Search for the cell housing the specified text and yield its (X, Y) center coordinate. 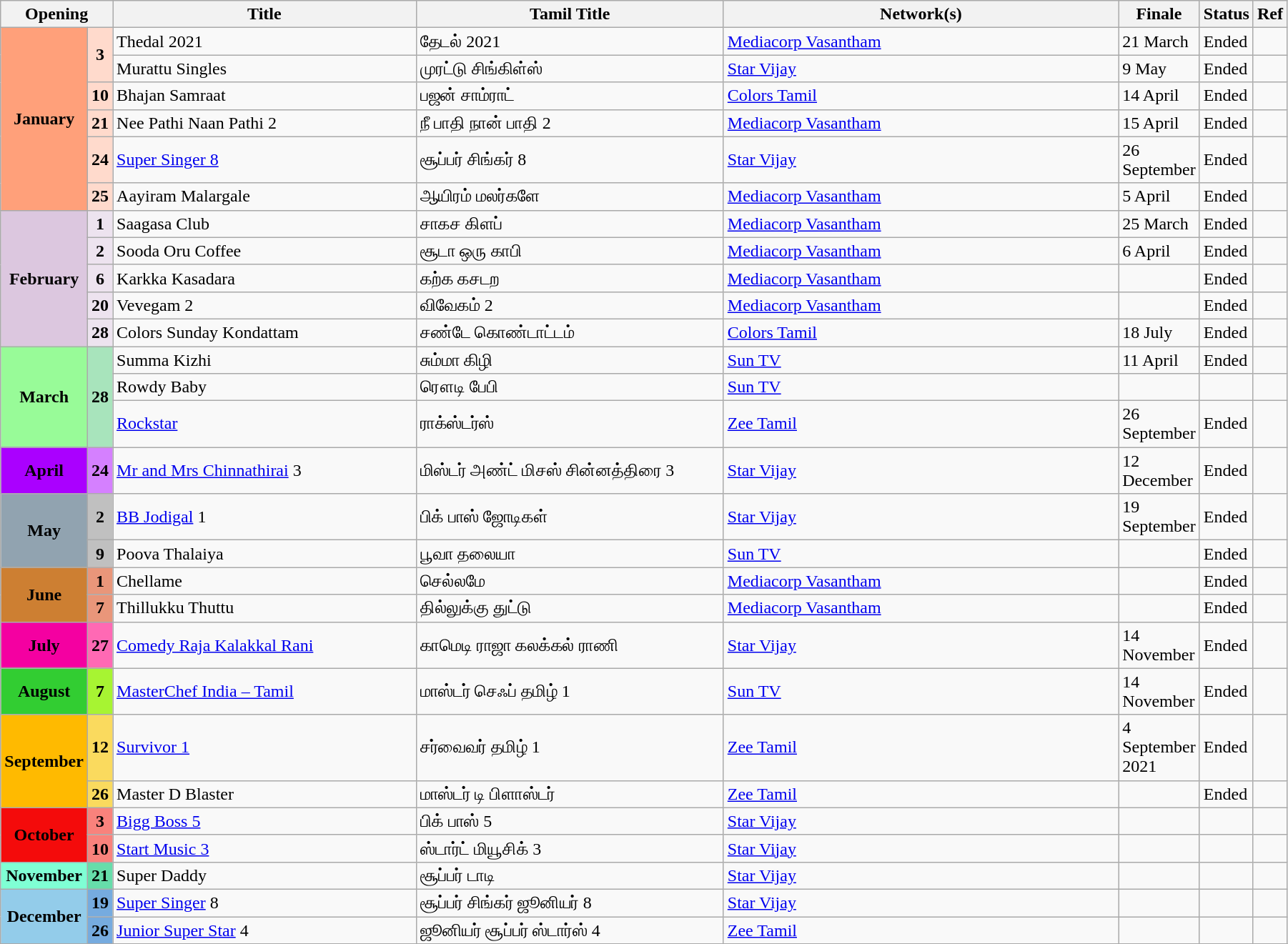
Finale (1159, 14)
April (44, 470)
சூப்பர் டாடி (570, 875)
ஸ்டார்ட் மியூசிக் 3 (570, 848)
Mr and Mrs Chinnathirai 3 (264, 470)
6 (100, 278)
Vevegam 2 (264, 305)
ஆயிரம் மலர்களே (570, 197)
9 May (1159, 69)
ஜூனியர் சூப்பர் ஸ்டார்ஸ் 4 (570, 930)
18 July (1159, 332)
சூப்பர் சிங்கர் ஜூனியர் 8 (570, 903)
பிக் பாஸ் ஜோடிகள் (570, 517)
Murattu Singles (264, 69)
Rowdy Baby (264, 387)
சூப்பர் சிங்கர் 8 (570, 160)
விவேகம் 2 (570, 305)
19 (100, 903)
December (44, 916)
September (44, 761)
Rockstar (264, 424)
Ref (1269, 14)
மிஸ்டர் அண்ட் மிசஸ் சின்னத்திரை 3 (570, 470)
15 April (1159, 123)
தேடல் 2021 (570, 41)
19 September (1159, 517)
12 (100, 747)
கற்க கசடற (570, 278)
Chellame (264, 581)
November (44, 875)
பிக் பாஸ் 5 (570, 821)
சூடா ஒரு காபி (570, 251)
BB Jodigal 1 (264, 517)
நீ பாதி நான் பாதி 2 (570, 123)
சர்வைவர் தமிழ் 1 (570, 747)
Colors Sunday Kondattam (264, 332)
தில்லுக்கு துட்டு (570, 608)
மாஸ்டர் டி பிளாஸ்டர் (570, 794)
14 April (1159, 96)
முரட்டு சிங்கிள்ஸ் (570, 69)
Thedal 2021 (264, 41)
July (44, 645)
6 April (1159, 251)
5 April (1159, 197)
Junior Super Star 4 (264, 930)
Start Music 3 (264, 848)
Title (264, 14)
Nee Pathi Naan Pathi 2 (264, 123)
25 March (1159, 224)
ரௌடி பேபி (570, 387)
4 September 2021 (1159, 747)
பஜன் சாம்ராட் (570, 96)
காமெடி ராஜா கலக்கல் ராணி (570, 645)
பூவா தலையா (570, 554)
சாகச கிளப் (570, 224)
ராக்ஸ்டர்ஸ் (570, 424)
20 (100, 305)
Summa Kizhi (264, 359)
Sooda Oru Coffee (264, 251)
Master D Blaster (264, 794)
Poova Thalaiya (264, 554)
27 (100, 645)
Comedy Raja Kalakkal Rani (264, 645)
Karkka Kasadara (264, 278)
Opening (57, 14)
Network(s) (921, 14)
June (44, 595)
Aayiram Malargale (264, 197)
Thillukku Thuttu (264, 608)
சும்மா கிழி (570, 359)
Tamil Title (570, 14)
11 April (1159, 359)
August (44, 692)
25 (100, 197)
Bhajan Samraat (264, 96)
Bigg Boss 5 (264, 821)
February (44, 278)
MasterChef India – Tamil (264, 692)
Saagasa Club (264, 224)
March (44, 396)
Status (1227, 14)
சண்டே கொண்டாட்டம் (570, 332)
May (44, 530)
Super Daddy (264, 875)
9 (100, 554)
21 March (1159, 41)
Survivor 1 (264, 747)
January (44, 119)
மாஸ்டர் செஃப் தமிழ் 1 (570, 692)
செல்லமே (570, 581)
October (44, 835)
12 December (1159, 470)
